Identify which cell holds the provided text, then report its [X, Y] central coordinate. 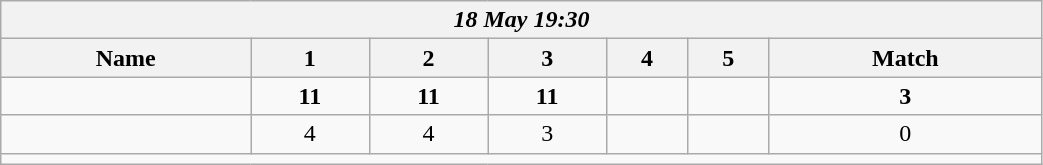
1 [310, 58]
18 May 19:30 [522, 20]
0 [906, 134]
Name [126, 58]
5 [728, 58]
Match [906, 58]
2 [428, 58]
